Output the (X, Y) coordinate of the center of the cell containing the given text.  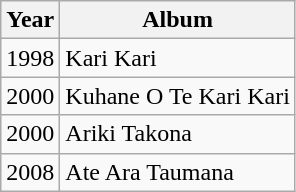
Year (30, 20)
Ariki Takona (178, 134)
1998 (30, 58)
Kari Kari (178, 58)
2008 (30, 172)
Kuhane O Te Kari Kari (178, 96)
Album (178, 20)
Ate Ara Taumana (178, 172)
